Provide the [x, y] coordinate of the cell's center where the given text is located.  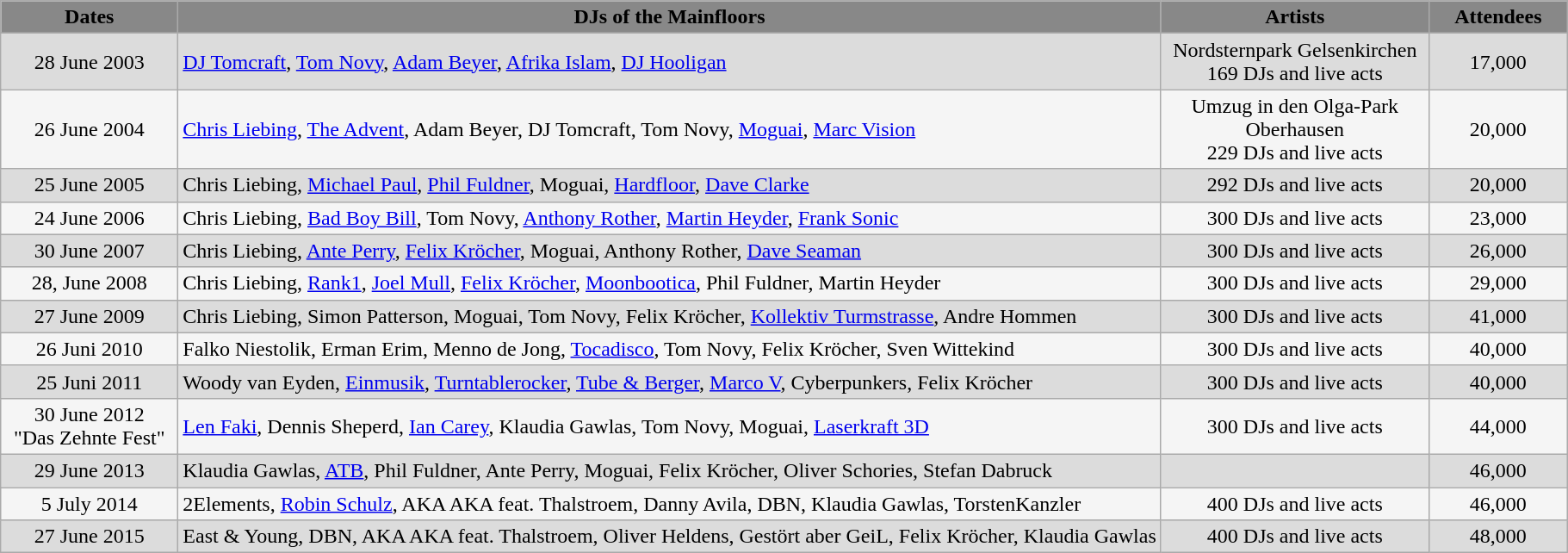
Chris Liebing, Simon Patterson, Moguai, Tom Novy, Felix Kröcher, Kollektiv Turmstrasse, Andre Hommen [670, 316]
23,000 [1498, 218]
East & Young, DBN, AKA AKA feat. Thalstroem, Oliver Heldens, Gestört aber GeiL, Felix Kröcher, Klaudia Gawlas [670, 537]
41,000 [1498, 316]
28, June 2008 [90, 283]
Chris Liebing, Ante Perry, Felix Kröcher, Moguai, Anthony Rother, Dave Seaman [670, 251]
Chris Liebing, Rank1, Joel Mull, Felix Kröcher, Moonbootica, Phil Fuldner, Martin Heyder [670, 283]
DJs of the Mainfloors [670, 17]
Chris Liebing, Bad Boy Bill, Tom Novy, Anthony Rother, Martin Heyder, Frank Sonic [670, 218]
26,000 [1498, 251]
26 June 2004 [90, 129]
Chris Liebing, Michael Paul, Phil Fuldner, Moguai, Hardfloor, Dave Clarke [670, 185]
27 June 2015 [90, 537]
29 June 2013 [90, 470]
Attendees [1498, 17]
Dates [90, 17]
27 June 2009 [90, 316]
25 Juni 2011 [90, 382]
Artists [1295, 17]
Chris Liebing, The Advent, Adam Beyer, DJ Tomcraft, Tom Novy, Moguai, Marc Vision [670, 129]
28 June 2003 [90, 62]
5 July 2014 [90, 504]
DJ Tomcraft, Tom Novy, Adam Beyer, Afrika Islam, DJ Hooligan [670, 62]
Klaudia Gawlas, ATB, Phil Fuldner, Ante Perry, Moguai, Felix Kröcher, Oliver Schories, Stefan Dabruck [670, 470]
292 DJs and live acts [1295, 185]
26 Juni 2010 [90, 349]
17,000 [1498, 62]
Umzug in den Olga-Park Oberhausen229 DJs and live acts [1295, 129]
29,000 [1498, 283]
24 June 2006 [90, 218]
48,000 [1498, 537]
30 June 2007 [90, 251]
25 June 2005 [90, 185]
Falko Niestolik, Erman Erim, Menno de Jong, Tocadisco, Tom Novy, Felix Kröcher, Sven Wittekind [670, 349]
2Elements, Robin Schulz, AKA AKA feat. Thalstroem, Danny Avila, DBN, Klaudia Gawlas, TorstenKanzler [670, 504]
44,000 [1498, 426]
Len Faki, Dennis Sheperd, Ian Carey, Klaudia Gawlas, Tom Novy, Moguai, Laserkraft 3D [670, 426]
Nordsternpark Gelsenkirchen169 DJs and live acts [1295, 62]
Woody van Eyden, Einmusik, Turntablerocker, Tube & Berger, Marco V, Cyberpunkers, Felix Kröcher [670, 382]
30 June 2012"Das Zehnte Fest" [90, 426]
